Identify which cell holds the provided text, then report its (x, y) central coordinate. 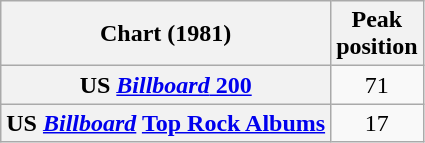
Chart (1981) (166, 34)
17 (377, 123)
71 (377, 85)
US Billboard Top Rock Albums (166, 123)
Peakposition (377, 34)
US Billboard 200 (166, 85)
